Identify which cell holds the provided text, then report its (X, Y) central coordinate. 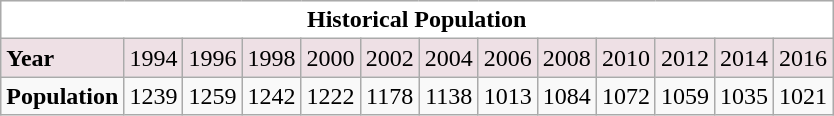
1242 (272, 96)
1996 (212, 58)
1072 (626, 96)
Year (62, 58)
1035 (744, 96)
1084 (566, 96)
2016 (804, 58)
2008 (566, 58)
1013 (508, 96)
1222 (330, 96)
1138 (448, 96)
2012 (684, 58)
2006 (508, 58)
1239 (154, 96)
2000 (330, 58)
1994 (154, 58)
2002 (390, 58)
1998 (272, 58)
1178 (390, 96)
1021 (804, 96)
Historical Population (417, 20)
2010 (626, 58)
2004 (448, 58)
Population (62, 96)
1059 (684, 96)
2014 (744, 58)
1259 (212, 96)
